Return the [X, Y] coordinate for the center point of the cell that contains the specified text.  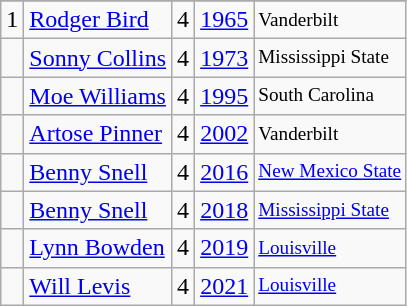
1 [12, 20]
1973 [224, 58]
2002 [224, 134]
New Mexico State [330, 172]
Rodger Bird [98, 20]
Moe Williams [98, 96]
2019 [224, 248]
Lynn Bowden [98, 248]
Artose Pinner [98, 134]
2018 [224, 210]
South Carolina [330, 96]
2021 [224, 286]
1995 [224, 96]
2016 [224, 172]
Will Levis [98, 286]
1965 [224, 20]
Sonny Collins [98, 58]
